Scan for the cell matching the given text and deliver its (X, Y) coordinate at center. 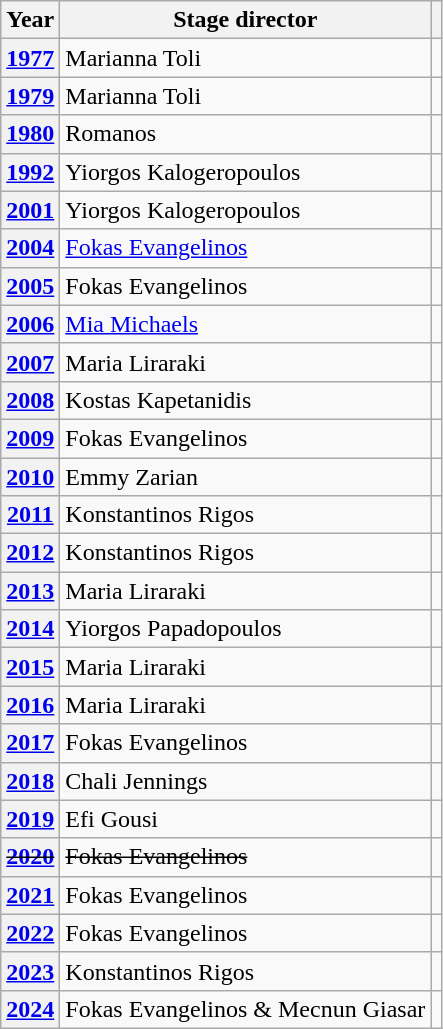
2017 (30, 743)
2011 (30, 515)
Romanos (246, 134)
2021 (30, 895)
2007 (30, 362)
2004 (30, 248)
2006 (30, 324)
Efi Gousi (246, 819)
1980 (30, 134)
Kostas Kapetanidis (246, 400)
Stage director (246, 20)
Fokas Evangelinos & Mecnun Giasar (246, 1009)
1992 (30, 172)
2015 (30, 667)
Chali Jennings (246, 781)
2023 (30, 971)
Mia Michaels (246, 324)
2012 (30, 553)
2016 (30, 705)
2022 (30, 933)
2008 (30, 400)
Emmy Zarian (246, 477)
1977 (30, 58)
Yiorgos Papadopoulos (246, 629)
Year (30, 20)
2018 (30, 781)
2013 (30, 591)
2024 (30, 1009)
2005 (30, 286)
2001 (30, 210)
2020 (30, 857)
2014 (30, 629)
2009 (30, 438)
2010 (30, 477)
1979 (30, 96)
2019 (30, 819)
